Capture the cell that displays the provided text and extract its [x, y] central coordinate. 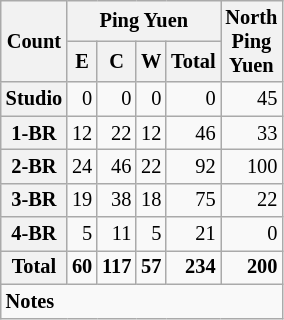
60 [82, 267]
Ping Yuen [144, 20]
24 [82, 166]
2-BR [34, 166]
19 [82, 200]
234 [193, 267]
NorthPingYuen [252, 41]
57 [151, 267]
45 [252, 99]
75 [193, 200]
100 [252, 166]
C [116, 62]
11 [116, 234]
38 [116, 200]
33 [252, 133]
3-BR [34, 200]
Studio [34, 99]
Count [34, 41]
92 [193, 166]
W [151, 62]
21 [193, 234]
Notes [142, 301]
E [82, 62]
117 [116, 267]
1-BR [34, 133]
4-BR [34, 234]
18 [151, 200]
200 [252, 267]
